For the text-containing cell, return its midpoint in (x, y) coordinate format. 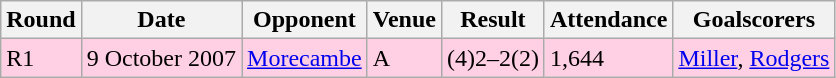
1,644 (608, 58)
Round (41, 20)
Date (161, 20)
A (404, 58)
Attendance (608, 20)
Result (492, 20)
(4)2–2(2) (492, 58)
Miller, Rodgers (754, 58)
9 October 2007 (161, 58)
Opponent (305, 20)
Goalscorers (754, 20)
Morecambe (305, 58)
R1 (41, 58)
Venue (404, 20)
